From the cell containing the given text, extract its center point as (x, y) coordinate. 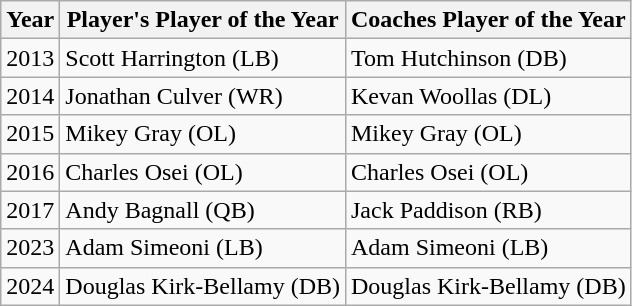
2023 (30, 248)
2016 (30, 172)
2015 (30, 134)
Jonathan Culver (WR) (203, 96)
Coaches Player of the Year (488, 20)
2014 (30, 96)
2017 (30, 210)
Tom Hutchinson (DB) (488, 58)
Player's Player of the Year (203, 20)
Jack Paddison (RB) (488, 210)
Scott Harrington (LB) (203, 58)
Year (30, 20)
2013 (30, 58)
Kevan Woollas (DL) (488, 96)
2024 (30, 286)
Andy Bagnall (QB) (203, 210)
